Output the [x, y] coordinate of the center of the cell containing the given text.  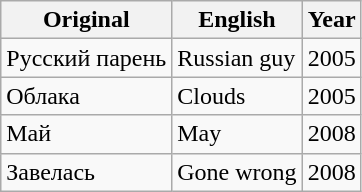
Облака [86, 96]
Russian guy [237, 58]
Русский парень [86, 58]
English [237, 20]
Original [86, 20]
May [237, 134]
Clouds [237, 96]
Май [86, 134]
Year [332, 20]
Gone wrong [237, 172]
Завелась [86, 172]
